Return the (x, y) coordinate for the center point of the cell that contains the specified text.  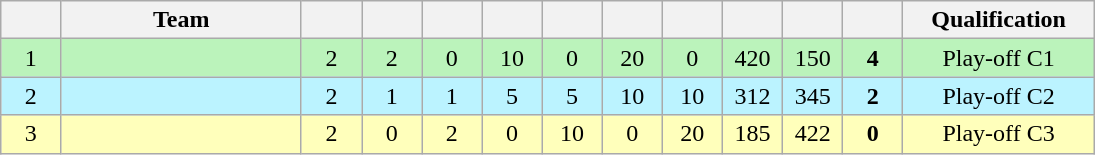
312 (752, 96)
422 (813, 134)
3 (31, 134)
Play-off C3 (998, 134)
Play-off C1 (998, 58)
4 (873, 58)
150 (813, 58)
Qualification (998, 20)
345 (813, 96)
185 (752, 134)
420 (752, 58)
Play-off C2 (998, 96)
Team (182, 20)
